Output the [x, y] coordinate of the center of the cell containing the given text.  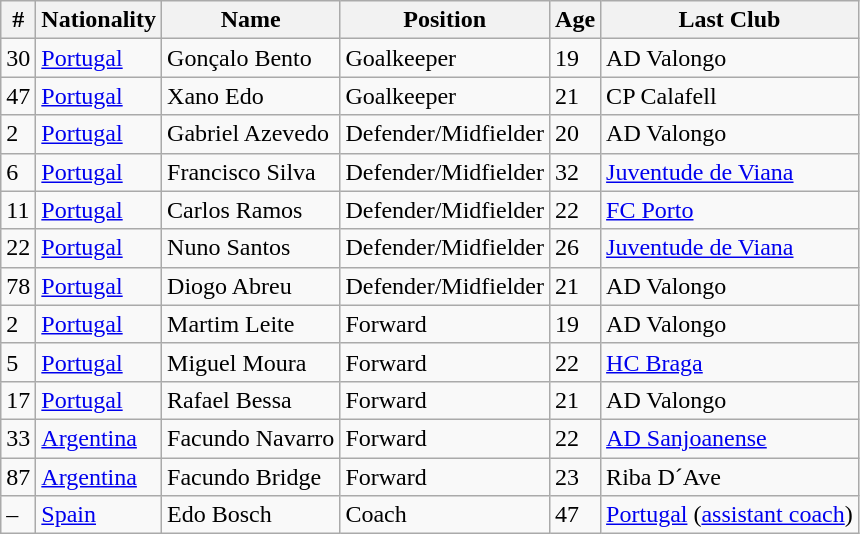
11 [18, 210]
AD Sanjoanense [730, 438]
Riba D´Ave [730, 477]
FC Porto [730, 210]
78 [18, 286]
Nuno Santos [251, 248]
Coach [445, 515]
Nationality [99, 20]
Carlos Ramos [251, 210]
– [18, 515]
Martim Leite [251, 324]
Gabriel Azevedo [251, 134]
Rafael Bessa [251, 400]
Edo Bosch [251, 515]
6 [18, 172]
Spain [99, 515]
Facundo Navarro [251, 438]
26 [576, 248]
87 [18, 477]
30 [18, 58]
17 [18, 400]
Gonçalo Bento [251, 58]
Diogo Abreu [251, 286]
CP Calafell [730, 96]
32 [576, 172]
Age [576, 20]
Name [251, 20]
# [18, 20]
Position [445, 20]
20 [576, 134]
Facundo Bridge [251, 477]
Portugal (assistant coach) [730, 515]
HC Braga [730, 362]
33 [18, 438]
23 [576, 477]
Francisco Silva [251, 172]
Last Club [730, 20]
5 [18, 362]
Miguel Moura [251, 362]
Xano Edo [251, 96]
